Capture the cell that displays the provided text and extract its [X, Y] central coordinate. 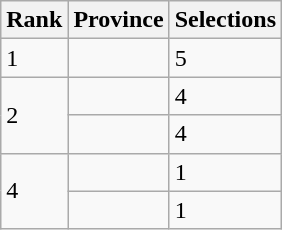
Selections [225, 20]
Province [118, 20]
5 [225, 58]
2 [34, 115]
Rank [34, 20]
